Capture the cell that displays the provided text and extract its [X, Y] central coordinate. 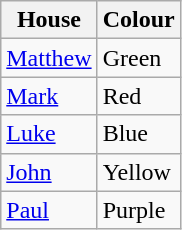
John [49, 172]
Blue [138, 134]
Green [138, 58]
Mark [49, 96]
Purple [138, 210]
Yellow [138, 172]
Paul [49, 210]
Colour [138, 20]
Red [138, 96]
Matthew [49, 58]
Luke [49, 134]
House [49, 20]
